Search for the cell housing the specified text and yield its [X, Y] center coordinate. 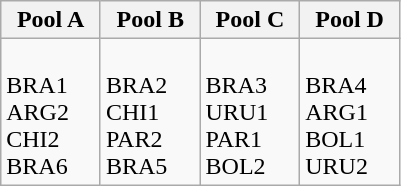
Pool B [150, 20]
BRA2 CHI1 PAR2 BRA5 [150, 112]
Pool A [51, 20]
Pool C [250, 20]
BRA3 URU1 PAR1 BOL2 [250, 112]
BRA1 ARG2 CHI2 BRA6 [51, 112]
BRA4 ARG1 BOL1 URU2 [350, 112]
Pool D [350, 20]
